Capture the cell that displays the provided text and extract its [x, y] central coordinate. 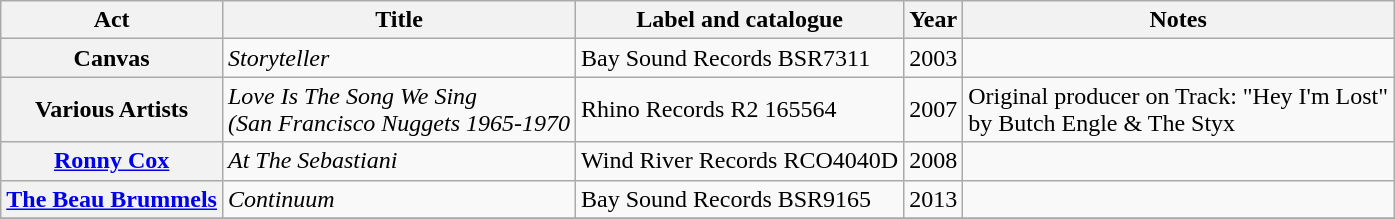
Year [934, 20]
Title [398, 20]
Notes [1178, 20]
2003 [934, 58]
Various Artists [112, 110]
2008 [934, 161]
Bay Sound Records BSR9165 [740, 199]
2013 [934, 199]
Rhino Records R2 165564 [740, 110]
Act [112, 20]
Original producer on Track: "Hey I'm Lost"by Butch Engle & The Styx [1178, 110]
At The Sebastiani [398, 161]
Storyteller [398, 58]
Ronny Cox [112, 161]
Canvas [112, 58]
The Beau Brummels [112, 199]
Wind River Records RCO4040D [740, 161]
Label and catalogue [740, 20]
Continuum [398, 199]
Bay Sound Records BSR7311 [740, 58]
2007 [934, 110]
Love Is The Song We Sing(San Francisco Nuggets 1965-1970 [398, 110]
